Pinpoint the cell where the given text exists, returning its [X, Y] midpoint coordinate. 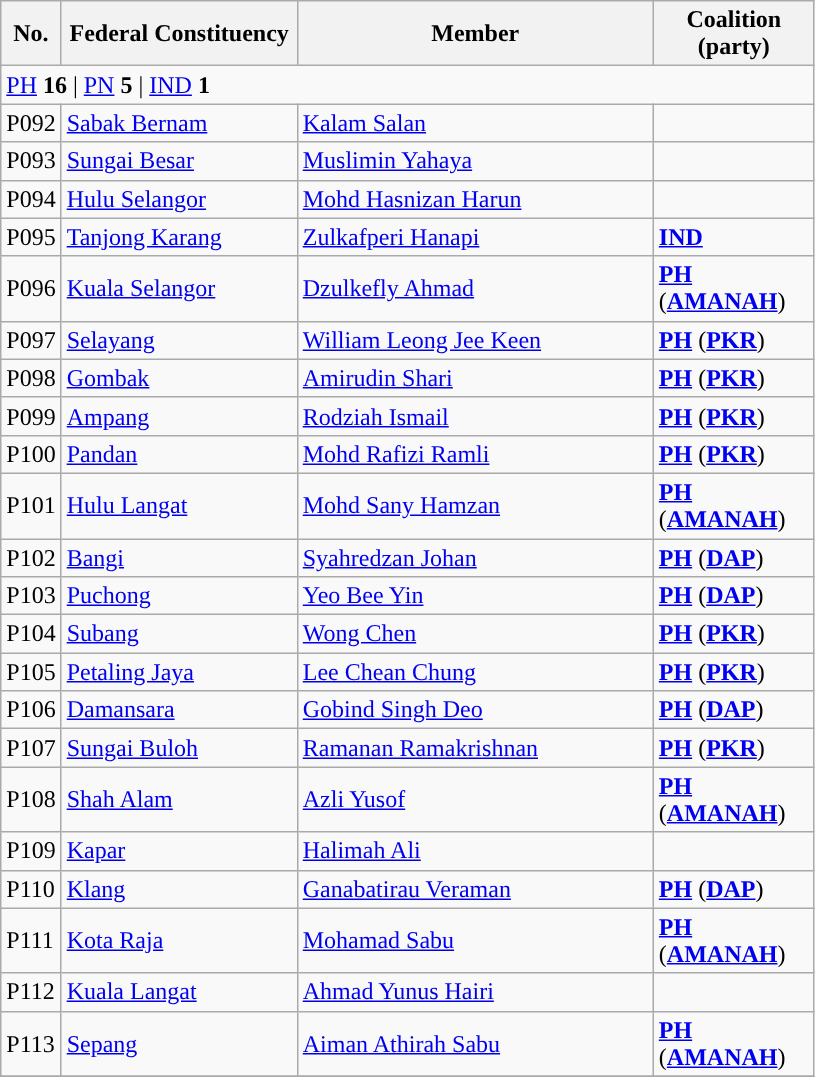
Klang [179, 889]
P105 [31, 672]
Ramanan Ramakrishnan [475, 748]
P106 [31, 710]
P103 [31, 596]
P093 [31, 161]
Sabak Bernam [179, 123]
Ampang [179, 416]
P104 [31, 634]
P112 [31, 992]
Mohd Hasnizan Harun [475, 199]
Selayang [179, 340]
Kapar [179, 851]
P107 [31, 748]
Sungai Buloh [179, 748]
P099 [31, 416]
Hulu Langat [179, 506]
P102 [31, 557]
Mohd Rafizi Ramli [475, 454]
Aiman Athirah Sabu [475, 1044]
P095 [31, 237]
Pandan [179, 454]
P108 [31, 800]
P100 [31, 454]
Tanjong Karang [179, 237]
Puchong [179, 596]
Syahredzan Johan [475, 557]
Muslimin Yahaya [475, 161]
Dzulkefly Ahmad [475, 288]
Kuala Langat [179, 992]
Coalition (party) [734, 34]
Halimah Ali [475, 851]
Shah Alam [179, 800]
Ahmad Yunus Hairi [475, 992]
Zulkafperi Hanapi [475, 237]
P097 [31, 340]
Kalam Salan [475, 123]
Gobind Singh Deo [475, 710]
P101 [31, 506]
Sepang [179, 1044]
Yeo Bee Yin [475, 596]
Member [475, 34]
Ganabatirau Veraman [475, 889]
William Leong Jee Keen [475, 340]
Amirudin Shari [475, 378]
Gombak [179, 378]
Bangi [179, 557]
P096 [31, 288]
P109 [31, 851]
Mohamad Sabu [475, 940]
No. [31, 34]
Lee Chean Chung [475, 672]
Mohd Sany Hamzan [475, 506]
P110 [31, 889]
Subang [179, 634]
P094 [31, 199]
P113 [31, 1044]
PH 16 | PN 5 | IND 1 [408, 85]
IND [734, 237]
P098 [31, 378]
P111 [31, 940]
Federal Constituency [179, 34]
Kota Raja [179, 940]
Sungai Besar [179, 161]
Damansara [179, 710]
Hulu Selangor [179, 199]
Azli Yusof [475, 800]
Rodziah Ismail [475, 416]
Wong Chen [475, 634]
P092 [31, 123]
Kuala Selangor [179, 288]
Petaling Jaya [179, 672]
